Detect which cell encompasses the target text, then output its (X, Y) center coordinate. 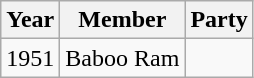
Baboo Ram (122, 58)
Member (122, 20)
Year (30, 20)
1951 (30, 58)
Party (219, 20)
